Find where the given text appears and provide that cell's center as [X, Y] coordinate. 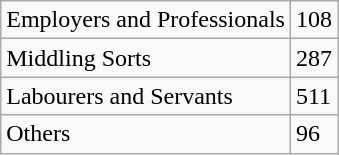
108 [314, 20]
Employers and Professionals [146, 20]
511 [314, 96]
Others [146, 134]
Middling Sorts [146, 58]
96 [314, 134]
Labourers and Servants [146, 96]
287 [314, 58]
